Provide the (X, Y) coordinate of the cell's center where the given text is located.  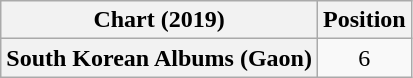
Chart (2019) (160, 20)
6 (364, 58)
South Korean Albums (Gaon) (160, 58)
Position (364, 20)
